Pinpoint the cell where the given text exists, returning its (X, Y) midpoint coordinate. 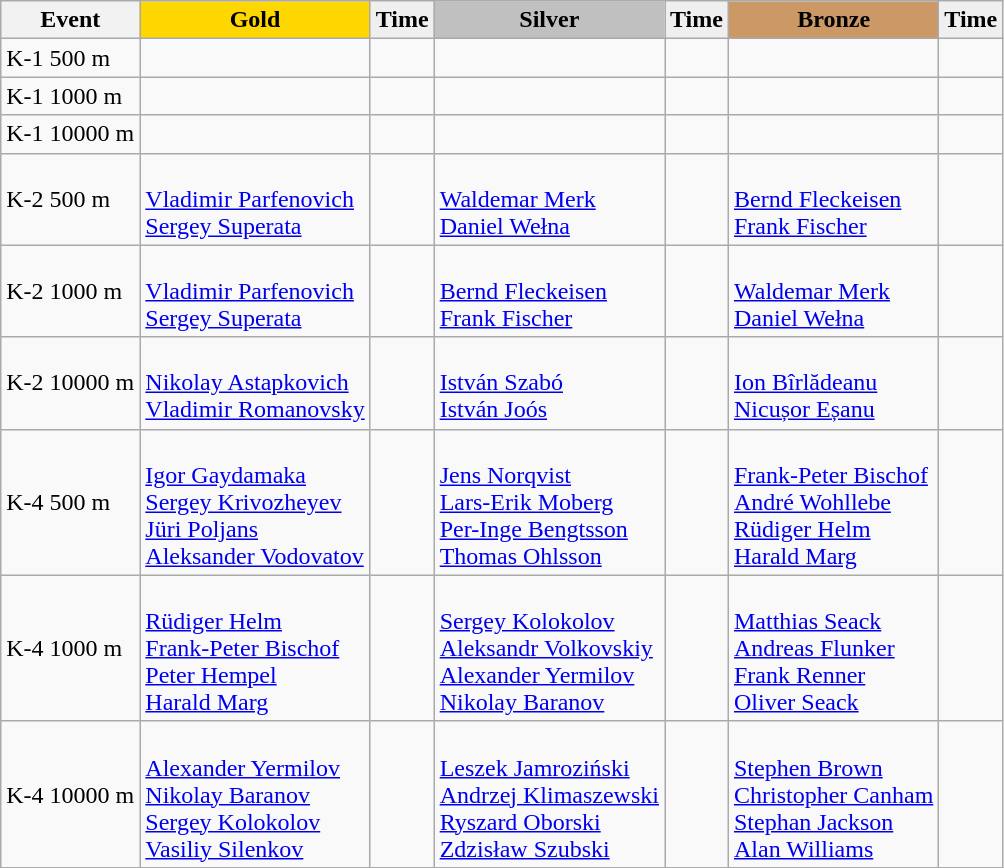
Nikolay AstapkovichVladimir Romanovsky (255, 383)
Ion BîrlădeanuNicușor Eșanu (833, 383)
Silver (549, 20)
K-2 500 m (70, 199)
Frank-Peter BischofAndré WohllebeRüdiger HelmHarald Marg (833, 502)
K-4 1000 m (70, 648)
Gold (255, 20)
Stephen BrownChristopher CanhamStephan JacksonAlan Williams (833, 794)
K-1 1000 m (70, 96)
K-2 10000 m (70, 383)
Event (70, 20)
Jens NorqvistLars-Erik MobergPer-Inge BengtssonThomas Ohlsson (549, 502)
Bronze (833, 20)
K-1 500 m (70, 58)
K-4 500 m (70, 502)
K-4 10000 m (70, 794)
Leszek JamrozińskiAndrzej KlimaszewskiRyszard OborskiZdzisław Szubski (549, 794)
Sergey KolokolovAleksandr VolkovskiyAlexander YermilovNikolay Baranov (549, 648)
Matthias SeackAndreas FlunkerFrank RennerOliver Seack (833, 648)
István SzabóIstván Joós (549, 383)
Alexander YermilovNikolay BaranovSergey KolokolovVasiliy Silenkov (255, 794)
K-1 10000 m (70, 134)
K-2 1000 m (70, 291)
Igor GaydamakaSergey KrivozheyevJüri PoljansAleksander Vodovatov (255, 502)
Rüdiger HelmFrank-Peter BischofPeter HempelHarald Marg (255, 648)
